Locate the cell with the specified text and output its [x, y] center coordinate. 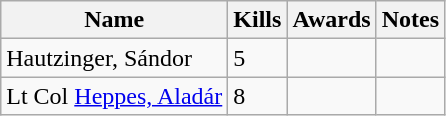
Name [114, 20]
Hautzinger, Sándor [114, 58]
Notes [410, 20]
8 [258, 96]
Kills [258, 20]
Awards [332, 20]
Lt Col Heppes, Aladár [114, 96]
5 [258, 58]
